Capture the cell that displays the provided text and extract its (X, Y) central coordinate. 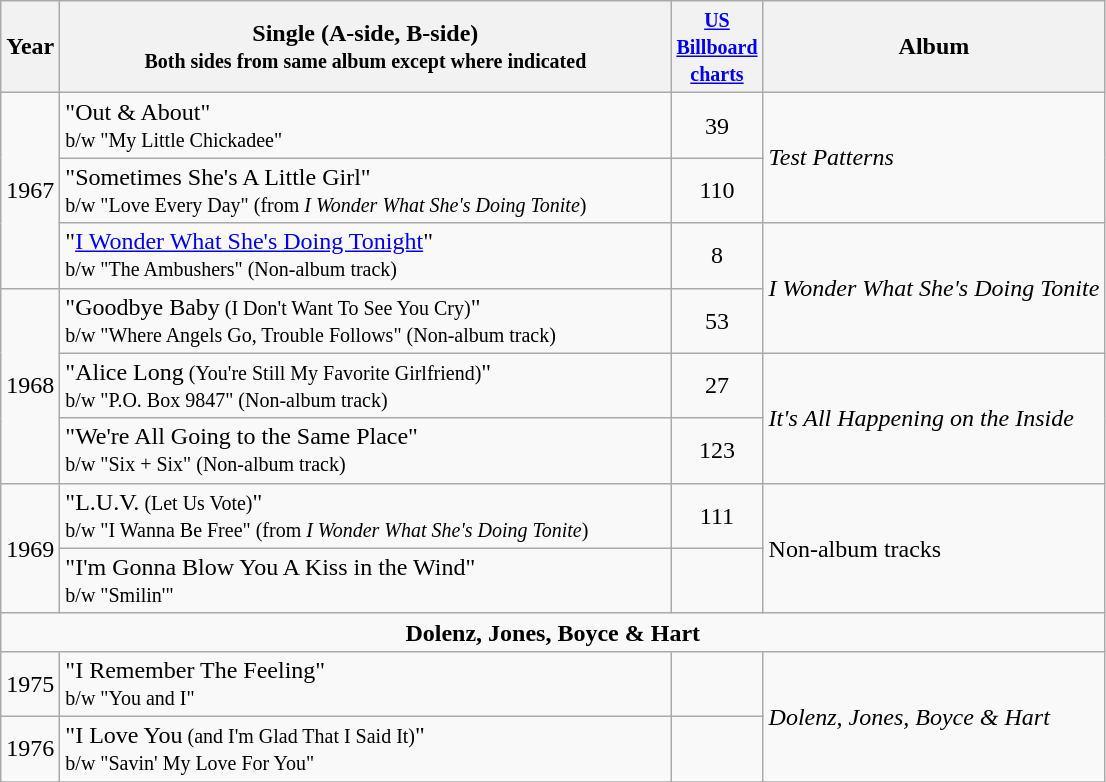
111 (717, 516)
123 (717, 450)
1968 (30, 386)
"I Remember The Feeling"b/w "You and I" (366, 684)
1967 (30, 190)
1969 (30, 548)
Year (30, 47)
Album (934, 47)
"Out & About"b/w "My Little Chickadee" (366, 126)
"Goodbye Baby (I Don't Want To See You Cry)"b/w "Where Angels Go, Trouble Follows" (Non-album track) (366, 320)
"I'm Gonna Blow You A Kiss in the Wind"b/w "Smilin'" (366, 580)
"L.U.V. (Let Us Vote)"b/w "I Wanna Be Free" (from I Wonder What She's Doing Tonite) (366, 516)
53 (717, 320)
8 (717, 256)
Non-album tracks (934, 548)
39 (717, 126)
27 (717, 386)
1976 (30, 748)
"Alice Long (You're Still My Favorite Girlfriend)"b/w "P.O. Box 9847" (Non-album track) (366, 386)
US Billboardcharts (717, 47)
"I Wonder What She's Doing Tonight"b/w "The Ambushers" (Non-album track) (366, 256)
Test Patterns (934, 158)
1975 (30, 684)
"We're All Going to the Same Place"b/w "Six + Six" (Non-album track) (366, 450)
110 (717, 190)
"Sometimes She's A Little Girl"b/w "Love Every Day" (from I Wonder What She's Doing Tonite) (366, 190)
Single (A-side, B-side)Both sides from same album except where indicated (366, 47)
"I Love You (and I'm Glad That I Said It)"b/w "Savin' My Love For You" (366, 748)
I Wonder What She's Doing Tonite (934, 288)
It's All Happening on the Inside (934, 418)
